Scan for the cell matching the given text and deliver its (X, Y) coordinate at center. 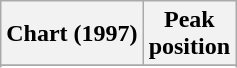
Chart (1997) (72, 34)
Peakposition (189, 34)
